Provide the [X, Y] coordinate of the cell's center where the given text is located.  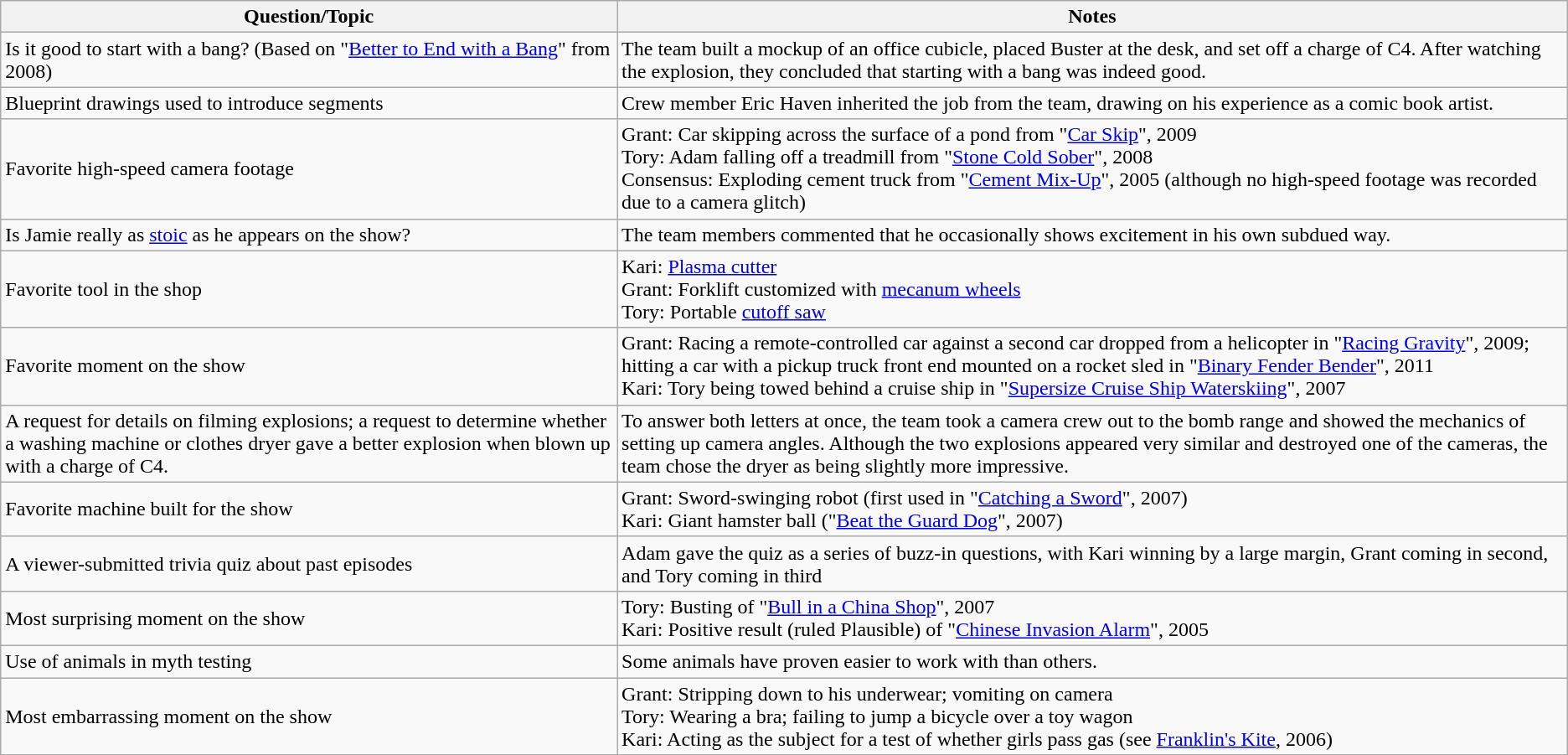
Is Jamie really as stoic as he appears on the show? [309, 235]
Most surprising moment on the show [309, 618]
Notes [1092, 17]
Grant: Sword-swinging robot (first used in "Catching a Sword", 2007)Kari: Giant hamster ball ("Beat the Guard Dog", 2007) [1092, 509]
Favorite moment on the show [309, 366]
Crew member Eric Haven inherited the job from the team, drawing on his experience as a comic book artist. [1092, 103]
Is it good to start with a bang? (Based on "Better to End with a Bang" from 2008) [309, 60]
Question/Topic [309, 17]
Some animals have proven easier to work with than others. [1092, 661]
Favorite machine built for the show [309, 509]
Use of animals in myth testing [309, 661]
Favorite tool in the shop [309, 289]
The team members commented that he occasionally shows excitement in his own subdued way. [1092, 235]
Most embarrassing moment on the show [309, 716]
A viewer-submitted trivia quiz about past episodes [309, 563]
Blueprint drawings used to introduce segments [309, 103]
Kari: Plasma cutterGrant: Forklift customized with mecanum wheelsTory: Portable cutoff saw [1092, 289]
Favorite high-speed camera footage [309, 169]
Tory: Busting of "Bull in a China Shop", 2007Kari: Positive result (ruled Plausible) of "Chinese Invasion Alarm", 2005 [1092, 618]
Adam gave the quiz as a series of buzz-in questions, with Kari winning by a large margin, Grant coming in second, and Tory coming in third [1092, 563]
